Scan for the cell matching the given text and deliver its [x, y] coordinate at center. 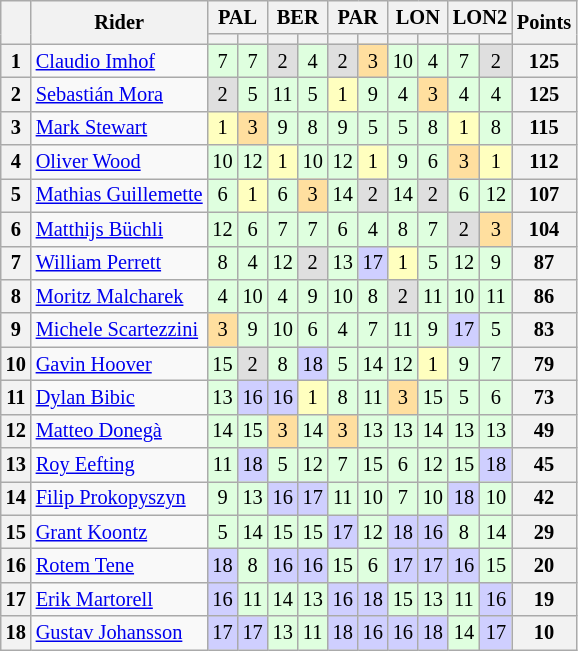
Filip Prokopyszyn [120, 498]
73 [544, 397]
Erik Martorell [120, 599]
87 [544, 263]
86 [544, 296]
Michele Scartezzini [120, 330]
LON [418, 17]
Gustav Johansson [120, 633]
Mathias Guillemette [120, 195]
Rider [120, 22]
Matteo Donegà [120, 431]
PAR [358, 17]
William Perrett [120, 263]
49 [544, 431]
Dylan Bibic [120, 397]
20 [544, 565]
Gavin Hoover [120, 364]
42 [544, 498]
115 [544, 128]
19 [544, 599]
104 [544, 229]
Grant Koontz [120, 532]
Claudio Imhof [120, 61]
Points [544, 22]
BER [298, 17]
83 [544, 330]
Mark Stewart [120, 128]
LON2 [480, 17]
79 [544, 364]
112 [544, 162]
107 [544, 195]
Roy Eefting [120, 465]
Oliver Wood [120, 162]
Sebastián Mora [120, 94]
PAL [238, 17]
Rotem Tene [120, 565]
45 [544, 465]
Matthijs Büchli [120, 229]
29 [544, 532]
Moritz Malcharek [120, 296]
